Provide the (x, y) coordinate of the cell's center where the given text is located.  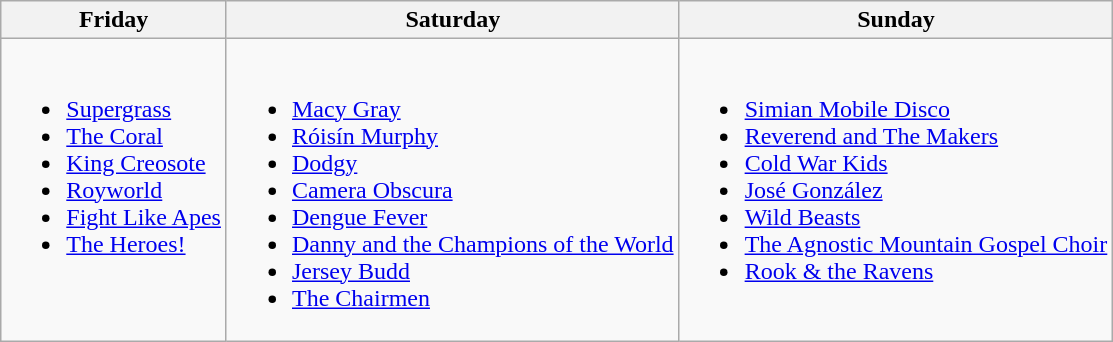
Sunday (896, 20)
Macy GrayRóisín MurphyDodgyCamera ObscuraDengue FeverDanny and the Champions of the WorldJersey BuddThe Chairmen (452, 190)
Friday (114, 20)
Simian Mobile DiscoReverend and The MakersCold War KidsJosé GonzálezWild BeastsThe Agnostic Mountain Gospel ChoirRook & the Ravens (896, 190)
SupergrassThe CoralKing CreosoteRoyworldFight Like ApesThe Heroes! (114, 190)
Saturday (452, 20)
